Identify which cell holds the provided text, then report its [X, Y] central coordinate. 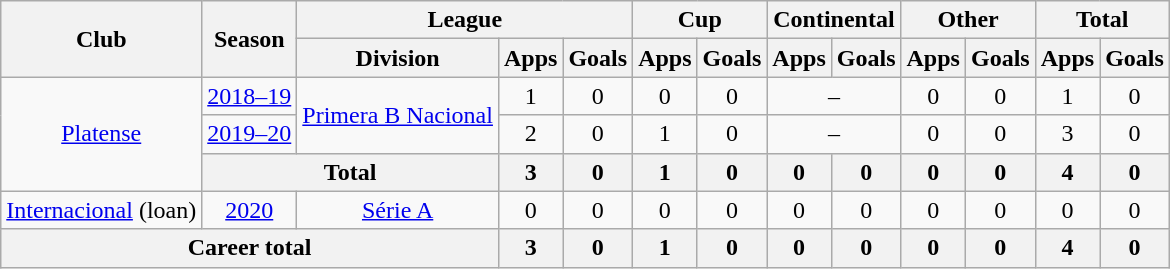
2020 [250, 210]
Season [250, 39]
Club [102, 39]
League [465, 20]
Other [968, 20]
Division [398, 58]
Career total [250, 248]
2018–19 [250, 96]
Platense [102, 134]
Série A [398, 210]
Cup [700, 20]
2019–20 [250, 134]
2 [530, 134]
Internacional (loan) [102, 210]
Primera B Nacional [398, 115]
Continental [834, 20]
